Pinpoint the cell where the given text exists, returning its [x, y] midpoint coordinate. 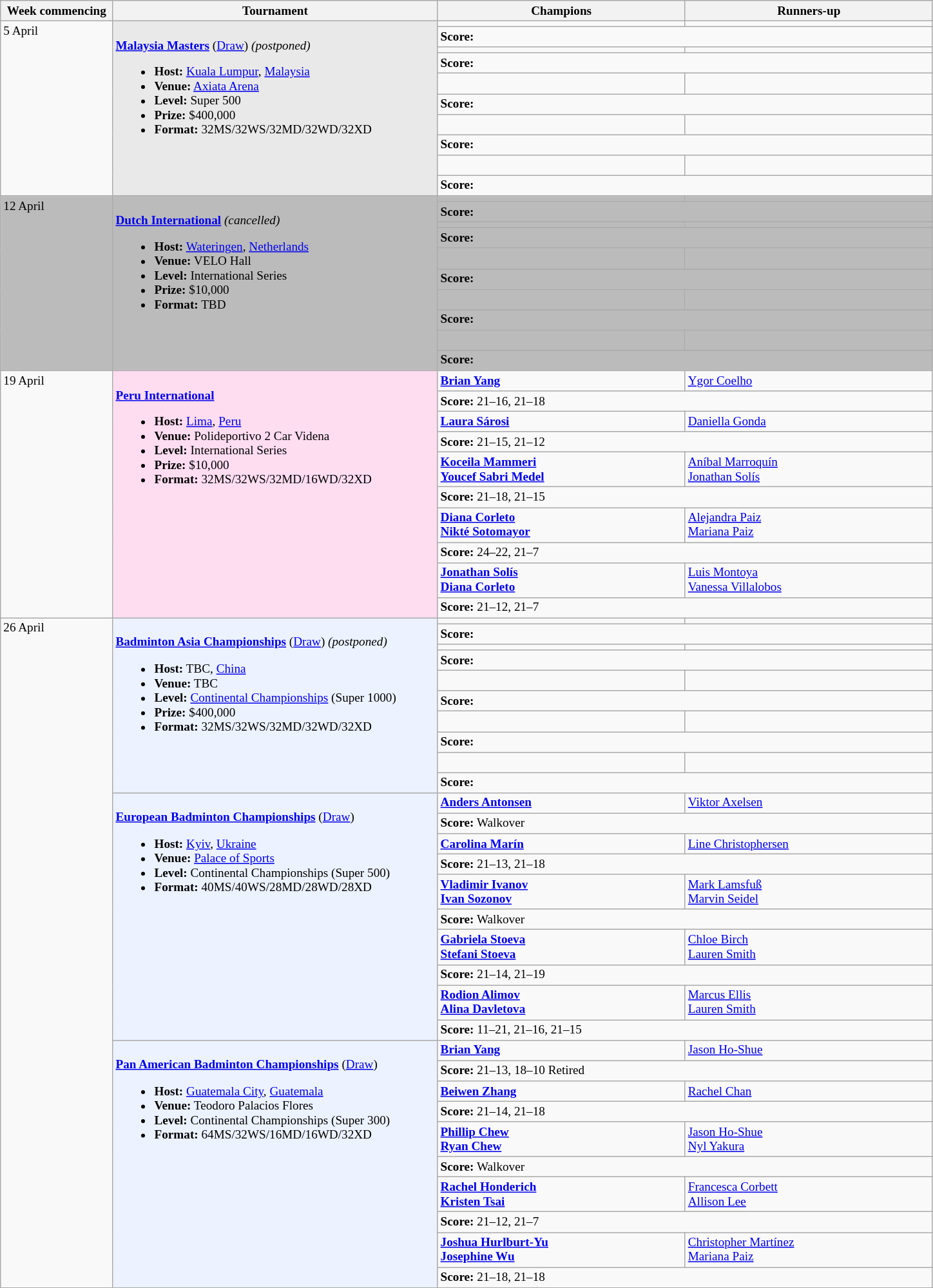
Aníbal Marroquín Jonathan Solís [809, 470]
Score: 21–18, 21–15 [685, 497]
Line Christophersen [809, 844]
Mark Lamsfuß Marvin Seidel [809, 892]
Week commencing [57, 11]
Daniella Gonda [809, 421]
5 April [57, 108]
19 April [57, 494]
Gabriela Stoeva Stefani Stoeva [561, 947]
Peru InternationalHost: Lima, PeruVenue: Polideportivo 2 Car VidenaLevel: International SeriesPrize: $10,000Format: 32MS/32WS/32MD/16WD/32XD [275, 494]
26 April [57, 952]
Score: 21–18, 21–18 [685, 1277]
Laura Sárosi [561, 421]
Score: 21–13, 18–10 Retired [685, 1071]
Viktor Axelsen [809, 803]
Jason Ho-Shue [809, 1050]
Score: 21–13, 21–18 [685, 864]
Diana Corleto Nikté Sotomayor [561, 524]
Jonathan Solís Diana Corleto [561, 580]
Luis Montoya Vanessa Villalobos [809, 580]
Runners-up [809, 11]
Francesca Corbett Allison Lee [809, 1195]
Beiwen Zhang [561, 1091]
Alejandra Paiz Mariana Paiz [809, 524]
Dutch International (cancelled)Host: Wateringen, NetherlandsVenue: VELO HallLevel: International SeriesPrize: $10,000Format: TBD [275, 284]
Tournament [275, 11]
Score: 11–21, 21–16, 21–15 [685, 1030]
Chloe Birch Lauren Smith [809, 947]
Rodion Alimov Alina Davletova [561, 1002]
Score: 21–16, 21–18 [685, 401]
Score: 21–15, 21–12 [685, 442]
Champions [561, 11]
Phillip Chew Ryan Chew [561, 1139]
Score: 21–14, 21–18 [685, 1111]
12 April [57, 284]
Carolina Marín [561, 844]
Marcus Ellis Lauren Smith [809, 1002]
Joshua Hurlburt-Yu Josephine Wu [561, 1249]
Rachel Honderich Kristen Tsai [561, 1195]
Vladimir Ivanov Ivan Sozonov [561, 892]
Score: 21–14, 21–19 [685, 975]
Koceila Mammeri Youcef Sabri Medel [561, 470]
Rachel Chan [809, 1091]
Score: 24–22, 21–7 [685, 552]
Jason Ho-Shue Nyl Yakura [809, 1139]
Christopher Martínez Mariana Paiz [809, 1249]
Ygor Coelho [809, 381]
Anders Antonsen [561, 803]
Malaysia Masters (Draw) (postponed)Host: Kuala Lumpur, MalaysiaVenue: Axiata ArenaLevel: Super 500Prize: $400,000Format: 32MS/32WS/32MD/32WD/32XD [275, 108]
